For the text-containing cell, return its midpoint in [X, Y] coordinate format. 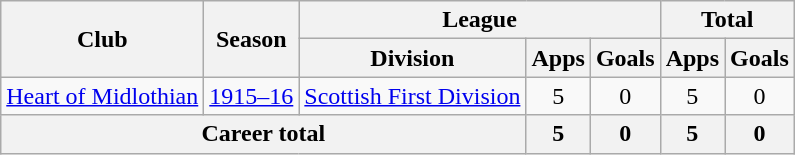
Division [412, 58]
1915–16 [252, 96]
Heart of Midlothian [102, 96]
Career total [264, 134]
League [480, 20]
Scottish First Division [412, 96]
Club [102, 39]
Season [252, 39]
Total [727, 20]
